Return [X, Y] of the center of cell containing provided text 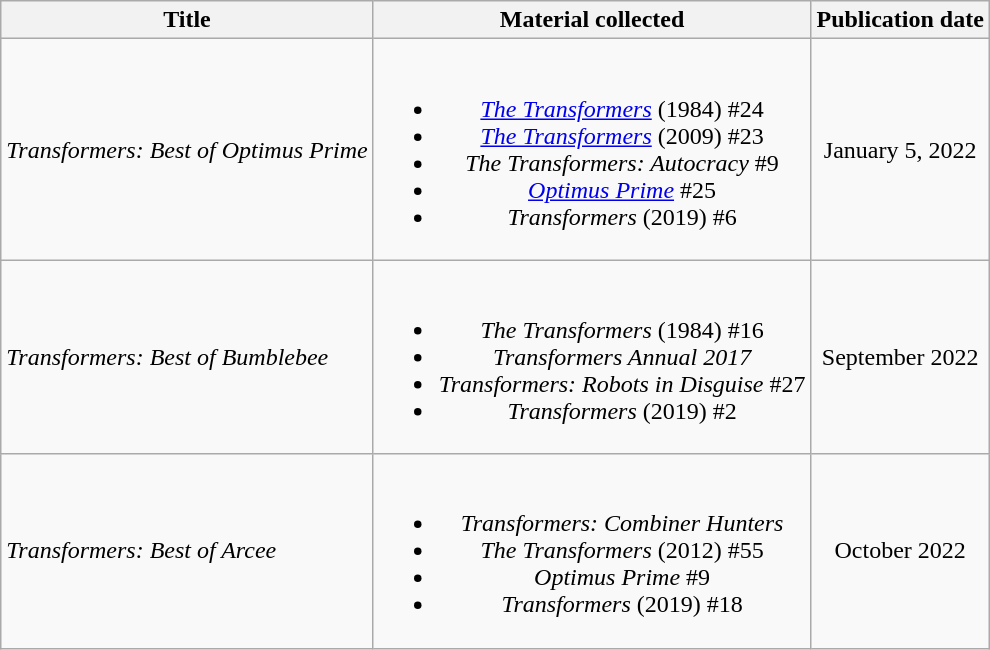
Publication date [900, 20]
Material collected [592, 20]
October 2022 [900, 551]
Transformers: Best of Optimus Prime [187, 150]
Title [187, 20]
Transformers: Best of Bumblebee [187, 357]
January 5, 2022 [900, 150]
The Transformers (1984) #24The Transformers (2009) #23The Transformers: Autocracy #9Optimus Prime #25Transformers (2019) #6 [592, 150]
The Transformers (1984) #16Transformers Annual 2017Transformers: Robots in Disguise #27Transformers (2019) #2 [592, 357]
Transformers: Best of Arcee [187, 551]
September 2022 [900, 357]
Transformers: Combiner HuntersThe Transformers (2012) #55Optimus Prime #9Transformers (2019) #18 [592, 551]
